Scan for the cell matching the given text and deliver its (x, y) coordinate at center. 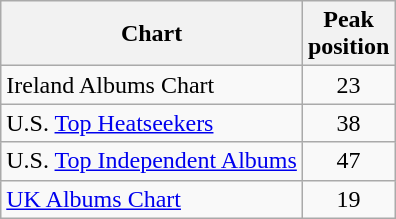
Ireland Albums Chart (152, 85)
19 (348, 199)
UK Albums Chart (152, 199)
U.S. Top Heatseekers (152, 123)
47 (348, 161)
23 (348, 85)
Chart (152, 34)
Peakposition (348, 34)
U.S. Top Independent Albums (152, 161)
38 (348, 123)
